Output the (x, y) coordinate of the center of the cell containing the given text.  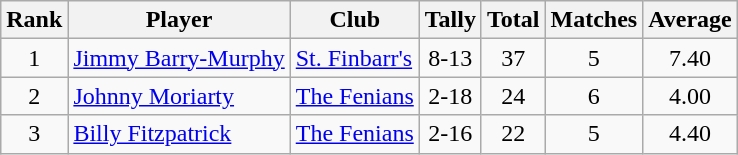
Average (690, 20)
37 (513, 58)
Tally (450, 20)
Player (179, 20)
Club (354, 20)
7.40 (690, 58)
Total (513, 20)
24 (513, 96)
2-18 (450, 96)
6 (594, 96)
Rank (34, 20)
St. Finbarr's (354, 58)
22 (513, 134)
Johnny Moriarty (179, 96)
4.00 (690, 96)
3 (34, 134)
2-16 (450, 134)
8-13 (450, 58)
Matches (594, 20)
Billy Fitzpatrick (179, 134)
4.40 (690, 134)
Jimmy Barry-Murphy (179, 58)
2 (34, 96)
1 (34, 58)
